Extract the (X, Y) coordinate from the center of the cell holding the provided text.  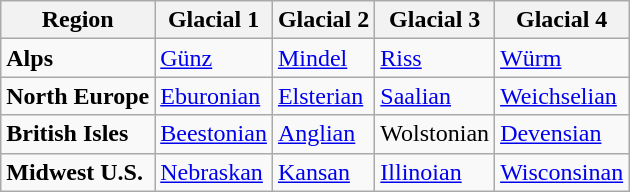
Kansan (323, 172)
Glacial 1 (214, 20)
Nebraskan (214, 172)
Devensian (562, 134)
Würm (562, 58)
Weichselian (562, 96)
Midwest U.S. (78, 172)
Wisconsinan (562, 172)
Anglian (323, 134)
Glacial 2 (323, 20)
Wolstonian (435, 134)
Saalian (435, 96)
Beestonian (214, 134)
British Isles (78, 134)
Riss (435, 58)
Eburonian (214, 96)
Glacial 4 (562, 20)
Illinoian (435, 172)
Günz (214, 58)
Region (78, 20)
Elsterian (323, 96)
Alps (78, 58)
Glacial 3 (435, 20)
North Europe (78, 96)
Mindel (323, 58)
